Output the (X, Y) coordinate of the center of the cell containing the given text.  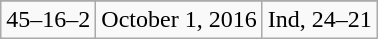
October 1, 2016 (179, 20)
45–16–2 (48, 20)
Ind, 24–21 (320, 20)
